Capture the cell that displays the provided text and extract its (x, y) central coordinate. 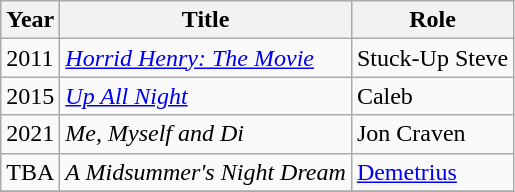
2021 (30, 134)
A Midsummer's Night Dream (206, 172)
Title (206, 20)
Stuck-Up Steve (432, 58)
Jon Craven (432, 134)
Caleb (432, 96)
Year (30, 20)
Role (432, 20)
Me, Myself and Di (206, 134)
Demetrius (432, 172)
Up All Night (206, 96)
2011 (30, 58)
Horrid Henry: The Movie (206, 58)
TBA (30, 172)
2015 (30, 96)
